Locate the cell with the specified text and output its [x, y] center coordinate. 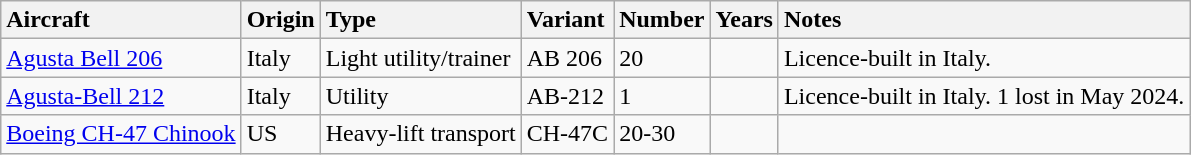
Heavy-lift transport [420, 134]
Light utility/trainer [420, 58]
Licence-built in Italy. 1 lost in May 2024. [984, 96]
Variant [567, 20]
Years [744, 20]
CH-47C [567, 134]
20 [662, 58]
AB-212 [567, 96]
Type [420, 20]
1 [662, 96]
20-30 [662, 134]
Origin [280, 20]
Notes [984, 20]
Licence-built in Italy. [984, 58]
Number [662, 20]
Agusta-Bell 212 [121, 96]
Boeing CH-47 Chinook [121, 134]
US [280, 134]
Aircraft [121, 20]
Agusta Bell 206 [121, 58]
AB 206 [567, 58]
Utility [420, 96]
